Return the (X, Y) coordinate for the center point of the cell that contains the specified text.  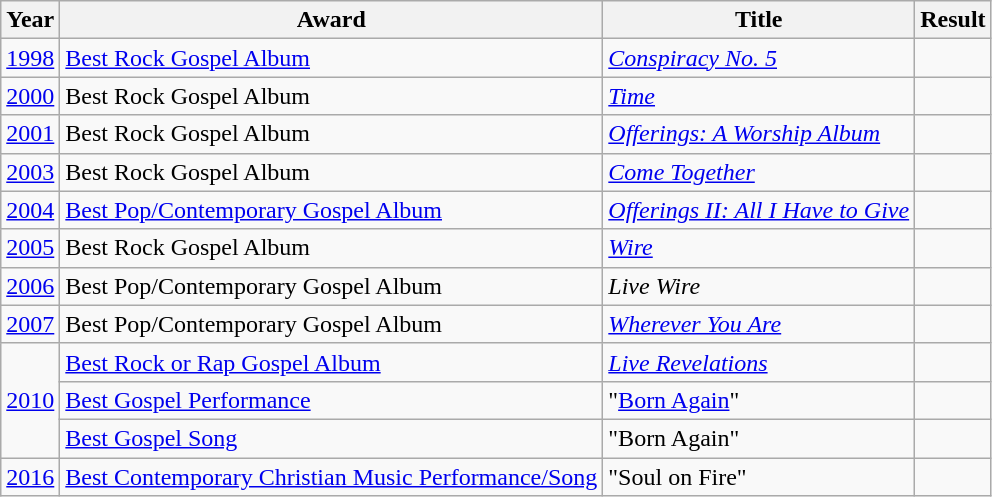
2004 (30, 210)
Live Wire (759, 286)
Year (30, 20)
2000 (30, 96)
Title (759, 20)
2005 (30, 248)
2010 (30, 400)
2001 (30, 134)
Best Gospel Song (332, 438)
2016 (30, 477)
Come Together (759, 172)
Best Rock or Rap Gospel Album (332, 362)
2006 (30, 286)
Wherever You Are (759, 324)
Offerings II: All I Have to Give (759, 210)
Best Gospel Performance (332, 400)
Live Revelations (759, 362)
Result (953, 20)
Wire (759, 248)
2003 (30, 172)
Conspiracy No. 5 (759, 58)
"Soul on Fire" (759, 477)
2007 (30, 324)
Offerings: A Worship Album (759, 134)
1998 (30, 58)
Award (332, 20)
Best Contemporary Christian Music Performance/Song (332, 477)
Time (759, 96)
